Return the (X, Y) coordinate for the center point of the cell that contains the specified text.  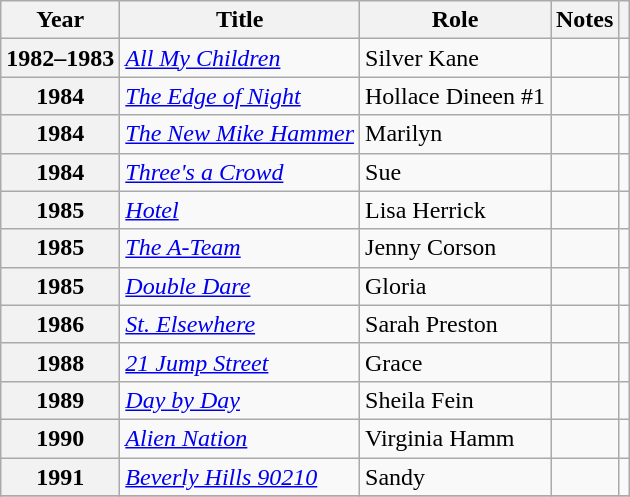
Sue (456, 172)
Gloria (456, 286)
1986 (60, 324)
Sheila Fein (456, 400)
Title (240, 20)
Sandy (456, 477)
Double Dare (240, 286)
Silver Kane (456, 58)
Alien Nation (240, 438)
The Edge of Night (240, 96)
1991 (60, 477)
The New Mike Hammer (240, 134)
St. Elsewhere (240, 324)
Marilyn (456, 134)
Day by Day (240, 400)
Lisa Herrick (456, 210)
Notes (584, 20)
Virginia Hamm (456, 438)
Sarah Preston (456, 324)
1990 (60, 438)
1988 (60, 362)
All My Children (240, 58)
1982–1983 (60, 58)
Hollace Dineen #1 (456, 96)
Role (456, 20)
Hotel (240, 210)
1989 (60, 400)
The A-Team (240, 248)
Year (60, 20)
Beverly Hills 90210 (240, 477)
Grace (456, 362)
Three's a Crowd (240, 172)
21 Jump Street (240, 362)
Jenny Corson (456, 248)
